Identify which cell holds the provided text, then report its [X, Y] central coordinate. 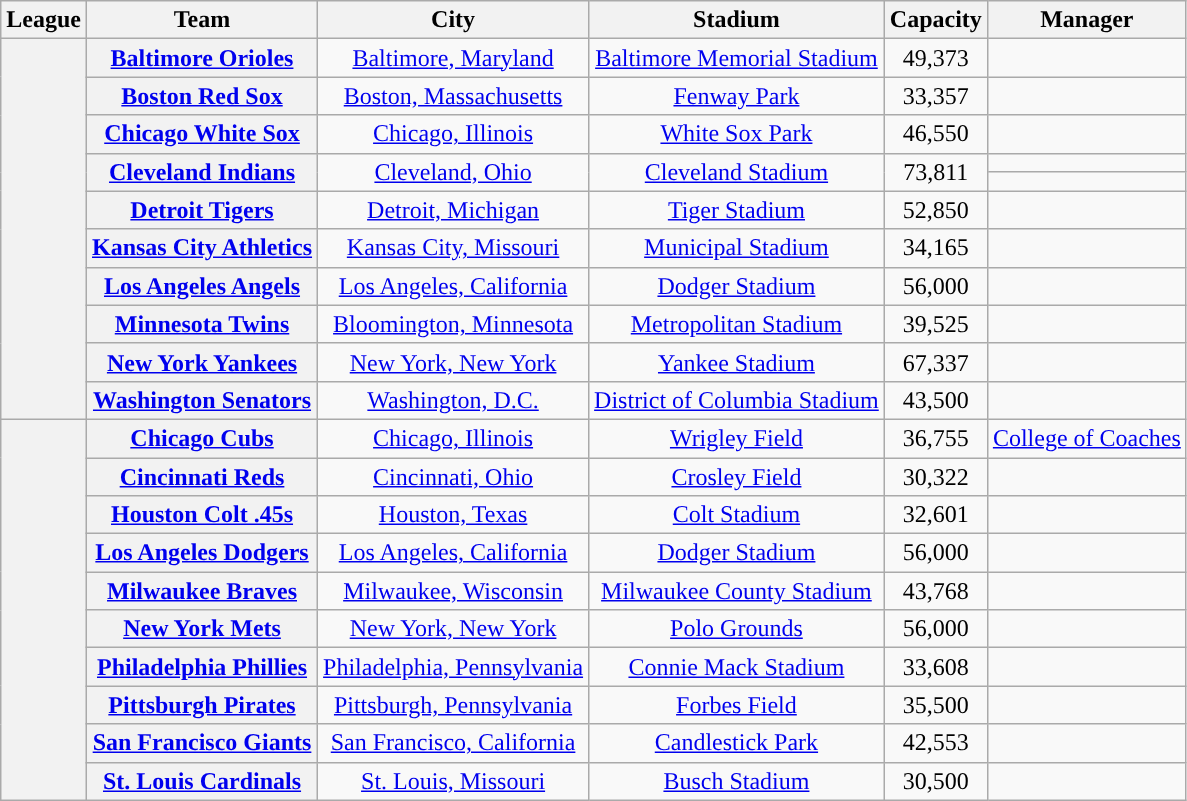
33,608 [936, 667]
St. Louis, Missouri [454, 781]
Pittsburgh, Pennsylvania [454, 705]
Connie Mack Stadium [737, 667]
30,500 [936, 781]
Cleveland Stadium [737, 172]
Crosley Field [737, 477]
43,768 [936, 591]
Team [202, 20]
Colt Stadium [737, 515]
Baltimore Orioles [202, 58]
67,337 [936, 362]
Stadium [737, 20]
Manager [1086, 20]
Tiger Stadium [737, 210]
San Francisco Giants [202, 743]
Kansas City Athletics [202, 248]
Metropolitan Stadium [737, 324]
Houston Colt .45s [202, 515]
Milwaukee County Stadium [737, 591]
Cincinnati Reds [202, 477]
52,850 [936, 210]
San Francisco, California [454, 743]
46,550 [936, 134]
32,601 [936, 515]
Cleveland, Ohio [454, 172]
Chicago White Sox [202, 134]
73,811 [936, 172]
Philadelphia, Pennsylvania [454, 667]
Washington Senators [202, 400]
White Sox Park [737, 134]
St. Louis Cardinals [202, 781]
Polo Grounds [737, 629]
City [454, 20]
Kansas City, Missouri [454, 248]
New York Yankees [202, 362]
Forbes Field [737, 705]
Fenway Park [737, 96]
35,500 [936, 705]
43,500 [936, 400]
Pittsburgh Pirates [202, 705]
Baltimore, Maryland [454, 58]
Baltimore Memorial Stadium [737, 58]
34,165 [936, 248]
Washington, D.C. [454, 400]
36,755 [936, 438]
Candlestick Park [737, 743]
Los Angeles Angels [202, 286]
College of Coaches [1086, 438]
Boston, Massachusetts [454, 96]
Capacity [936, 20]
Milwaukee Braves [202, 591]
Milwaukee, Wisconsin [454, 591]
Cincinnati, Ohio [454, 477]
39,525 [936, 324]
33,357 [936, 96]
New York Mets [202, 629]
Boston Red Sox [202, 96]
District of Columbia Stadium [737, 400]
Chicago Cubs [202, 438]
Houston, Texas [454, 515]
Minnesota Twins [202, 324]
30,322 [936, 477]
Detroit, Michigan [454, 210]
Los Angeles Dodgers [202, 553]
Philadelphia Phillies [202, 667]
League [44, 20]
Wrigley Field [737, 438]
49,373 [936, 58]
Busch Stadium [737, 781]
Yankee Stadium [737, 362]
Bloomington, Minnesota [454, 324]
42,553 [936, 743]
Detroit Tigers [202, 210]
Cleveland Indians [202, 172]
Municipal Stadium [737, 248]
